Identify which cell holds the provided text, then report its (x, y) central coordinate. 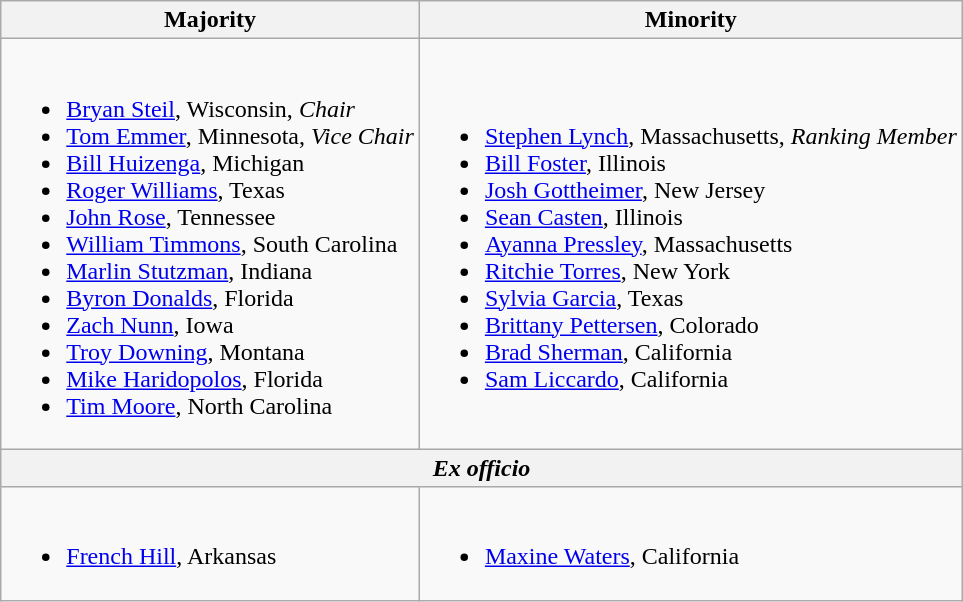
Minority (690, 20)
Ex officio (482, 468)
Maxine Waters, California (690, 544)
Majority (210, 20)
French Hill, Arkansas (210, 544)
